From the cell containing the given text, extract its center point as (X, Y) coordinate. 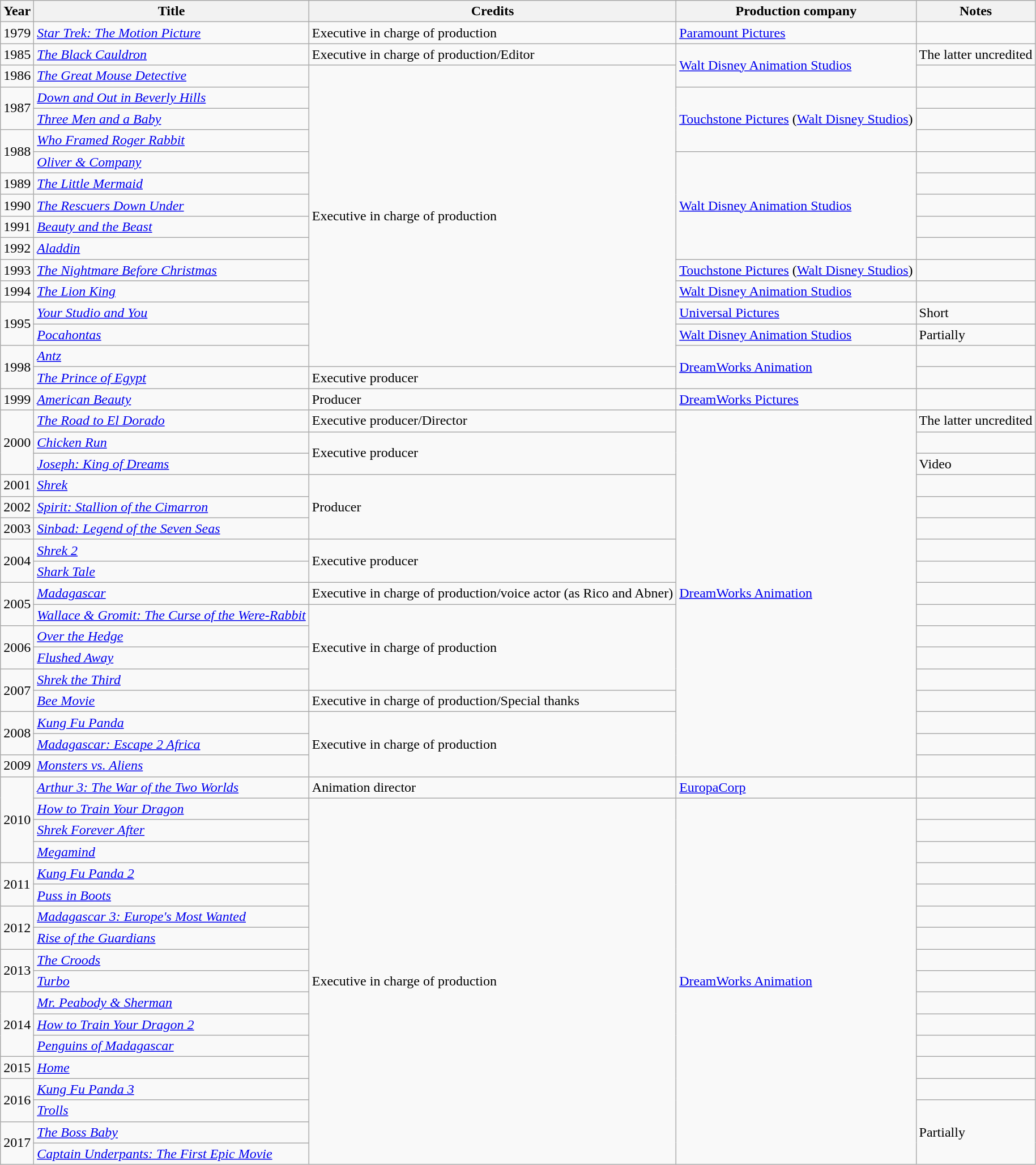
Madagascar 3: Europe's Most Wanted (171, 916)
EuropaCorp (796, 787)
How to Train Your Dragon 2 (171, 1025)
2009 (17, 766)
2015 (17, 1068)
How to Train Your Dragon (171, 809)
2005 (17, 604)
The Great Mouse Detective (171, 76)
2014 (17, 1025)
Aladdin (171, 248)
1995 (17, 324)
2002 (17, 507)
Joseph: King of Dreams (171, 464)
1999 (17, 399)
Megamind (171, 852)
Beauty and the Beast (171, 227)
Rise of the Guardians (171, 938)
Executive in charge of production/Editor (492, 54)
Arthur 3: The War of the Two Worlds (171, 787)
Mr. Peabody & Sherman (171, 1003)
Title (171, 11)
2012 (17, 927)
Year (17, 11)
Chicken Run (171, 442)
1985 (17, 54)
The Black Cauldron (171, 54)
1992 (17, 248)
2007 (17, 690)
DreamWorks Pictures (796, 399)
Madagascar: Escape 2 Africa (171, 744)
1991 (17, 227)
1998 (17, 367)
Sinbad: Legend of the Seven Seas (171, 528)
Shrek the Third (171, 680)
Animation director (492, 787)
1986 (17, 76)
The Croods (171, 960)
The Road to El Dorado (171, 421)
Pocahontas (171, 335)
2013 (17, 971)
1989 (17, 184)
2006 (17, 647)
Flushed Away (171, 658)
Universal Pictures (796, 313)
Bee Movie (171, 701)
Kung Fu Panda 2 (171, 873)
Trolls (171, 1111)
2003 (17, 528)
The Little Mermaid (171, 184)
The Rescuers Down Under (171, 205)
Your Studio and You (171, 313)
Three Men and a Baby (171, 119)
Over the Hedge (171, 637)
Kung Fu Panda (171, 723)
Wallace & Gromit: The Curse of the Were-Rabbit (171, 614)
Shrek Forever After (171, 830)
The Lion King (171, 292)
Madagascar (171, 593)
Short (975, 313)
Home (171, 1068)
2011 (17, 884)
The Prince of Egypt (171, 378)
Credits (492, 11)
The Nightmare Before Christmas (171, 270)
Executive in charge of production/Special thanks (492, 701)
Executive producer/Director (492, 421)
Antz (171, 356)
Star Trek: The Motion Picture (171, 33)
1990 (17, 205)
Oliver & Company (171, 162)
2000 (17, 442)
1993 (17, 270)
2001 (17, 485)
Who Framed Roger Rabbit (171, 140)
Shrek 2 (171, 550)
Notes (975, 11)
Spirit: Stallion of the Cimarron (171, 507)
Penguins of Madagascar (171, 1046)
Puss in Boots (171, 895)
2010 (17, 820)
Executive in charge of production/voice actor (as Rico and Abner) (492, 593)
2017 (17, 1143)
Paramount Pictures (796, 33)
1988 (17, 151)
Turbo (171, 981)
2004 (17, 561)
Down and Out in Beverly Hills (171, 97)
Shark Tale (171, 571)
1987 (17, 108)
American Beauty (171, 399)
1979 (17, 33)
Video (975, 464)
Monsters vs. Aliens (171, 766)
Kung Fu Panda 3 (171, 1089)
1994 (17, 292)
Captain Underpants: The First Epic Movie (171, 1154)
The Boss Baby (171, 1132)
2008 (17, 733)
2016 (17, 1100)
Production company (796, 11)
Shrek (171, 485)
